Determine the (x, y) coordinate at the center of the cell enclosing the given text.  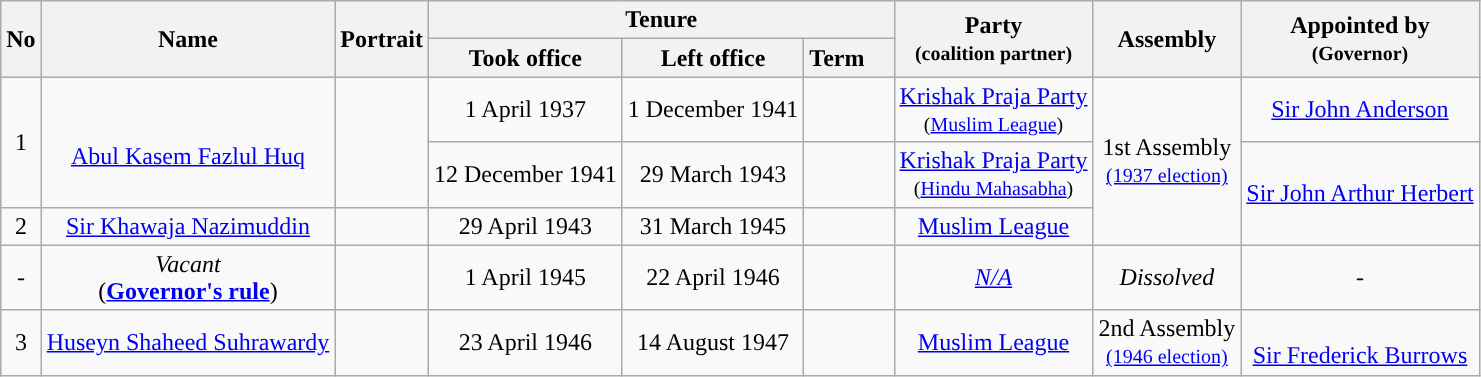
3 (21, 342)
14 August 1947 (713, 342)
2 (21, 226)
Party(coalition partner) (994, 39)
Abul Kasem Fazlul Huq (188, 142)
1 December 1941 (713, 110)
N/A (994, 278)
No (21, 39)
Sir Khawaja Nazimuddin (188, 226)
29 April 1943 (526, 226)
Sir Frederick Burrows (1360, 342)
Term (849, 58)
2nd Assembly(1946 election) (1167, 342)
Huseyn Shaheed Suhrawardy (188, 342)
1 April 1937 (526, 110)
22 April 1946 (713, 278)
Sir John Anderson (1360, 110)
12 December 1941 (526, 174)
Krishak Praja Party(Muslim League) (994, 110)
Tenure (662, 20)
31 March 1945 (713, 226)
Took office (526, 58)
Vacant(Governor's rule) (188, 278)
1 April 1945 (526, 278)
23 April 1946 (526, 342)
Assembly (1167, 39)
Appointed by(Governor) (1360, 39)
Dissolved (1167, 278)
1 (21, 142)
Krishak Praja Party(Hindu Mahasabha) (994, 174)
Portrait (382, 39)
1st Assembly(1937 election) (1167, 161)
29 March 1943 (713, 174)
Left office (713, 58)
Sir John Arthur Herbert (1360, 194)
Name (188, 39)
